Scan for the cell matching the given text and deliver its [X, Y] coordinate at center. 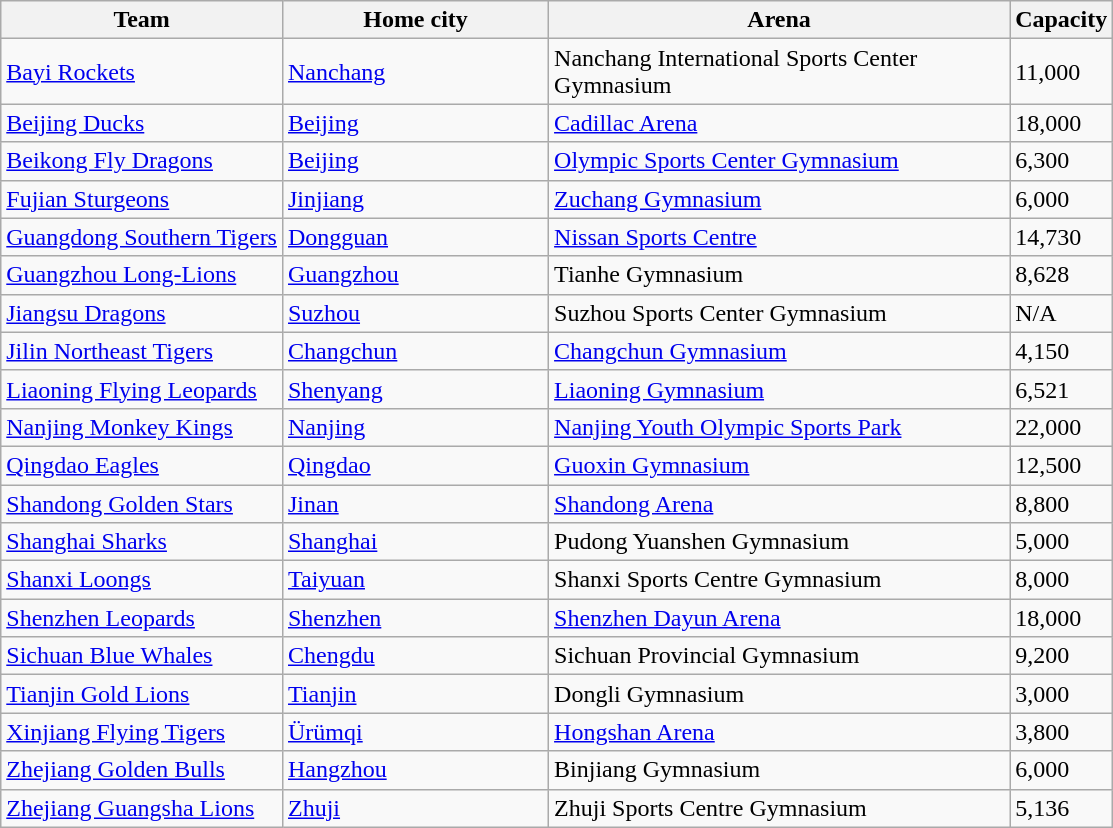
Binjiang Gymnasium [780, 770]
Suzhou Sports Center Gymnasium [780, 313]
Shenzhen Leopards [142, 618]
Suzhou [415, 313]
Capacity [1062, 20]
4,150 [1062, 351]
22,000 [1062, 427]
8,800 [1062, 503]
Changchun Gymnasium [780, 351]
14,730 [1062, 237]
3,800 [1062, 732]
Guangzhou [415, 275]
Xinjiang Flying Tigers [142, 732]
Zhuji [415, 808]
Fujian Sturgeons [142, 199]
Taiyuan [415, 580]
Ürümqi [415, 732]
Beikong Fly Dragons [142, 161]
Shenyang [415, 389]
Dongli Gymnasium [780, 694]
3,000 [1062, 694]
Home city [415, 20]
Guangdong Southern Tigers [142, 237]
Team [142, 20]
Hangzhou [415, 770]
Sichuan Provincial Gymnasium [780, 656]
Shenzhen [415, 618]
Jiangsu Dragons [142, 313]
Bayi Rockets [142, 72]
Nanchang [415, 72]
Shanghai Sharks [142, 542]
8,628 [1062, 275]
9,200 [1062, 656]
Tianhe Gymnasium [780, 275]
5,136 [1062, 808]
Nanjing Monkey Kings [142, 427]
8,000 [1062, 580]
Tianjin Gold Lions [142, 694]
Liaoning Gymnasium [780, 389]
Zhejiang Golden Bulls [142, 770]
Jinjiang [415, 199]
12,500 [1062, 465]
Qingdao [415, 465]
Tianjin [415, 694]
Guoxin Gymnasium [780, 465]
Qingdao Eagles [142, 465]
Hongshan Arena [780, 732]
Arena [780, 20]
Guangzhou Long-Lions [142, 275]
Beijing Ducks [142, 123]
Olympic Sports Center Gymnasium [780, 161]
N/A [1062, 313]
Shanxi Sports Centre Gymnasium [780, 580]
Nanjing [415, 427]
Zhejiang Guangsha Lions [142, 808]
6,521 [1062, 389]
Shandong Arena [780, 503]
6,300 [1062, 161]
Zuchang Gymnasium [780, 199]
Nanchang International Sports Center Gymnasium [780, 72]
Liaoning Flying Leopards [142, 389]
Shenzhen Dayun Arena [780, 618]
Pudong Yuanshen Gymnasium [780, 542]
Shanxi Loongs [142, 580]
Jinan [415, 503]
5,000 [1062, 542]
Shandong Golden Stars [142, 503]
Jilin Northeast Tigers [142, 351]
Cadillac Arena [780, 123]
Chengdu [415, 656]
Zhuji Sports Centre Gymnasium [780, 808]
Sichuan Blue Whales [142, 656]
Nissan Sports Centre [780, 237]
Changchun [415, 351]
Nanjing Youth Olympic Sports Park [780, 427]
11,000 [1062, 72]
Shanghai [415, 542]
Dongguan [415, 237]
